Provide the [x, y] coordinate of the cell's center where the given text is located.  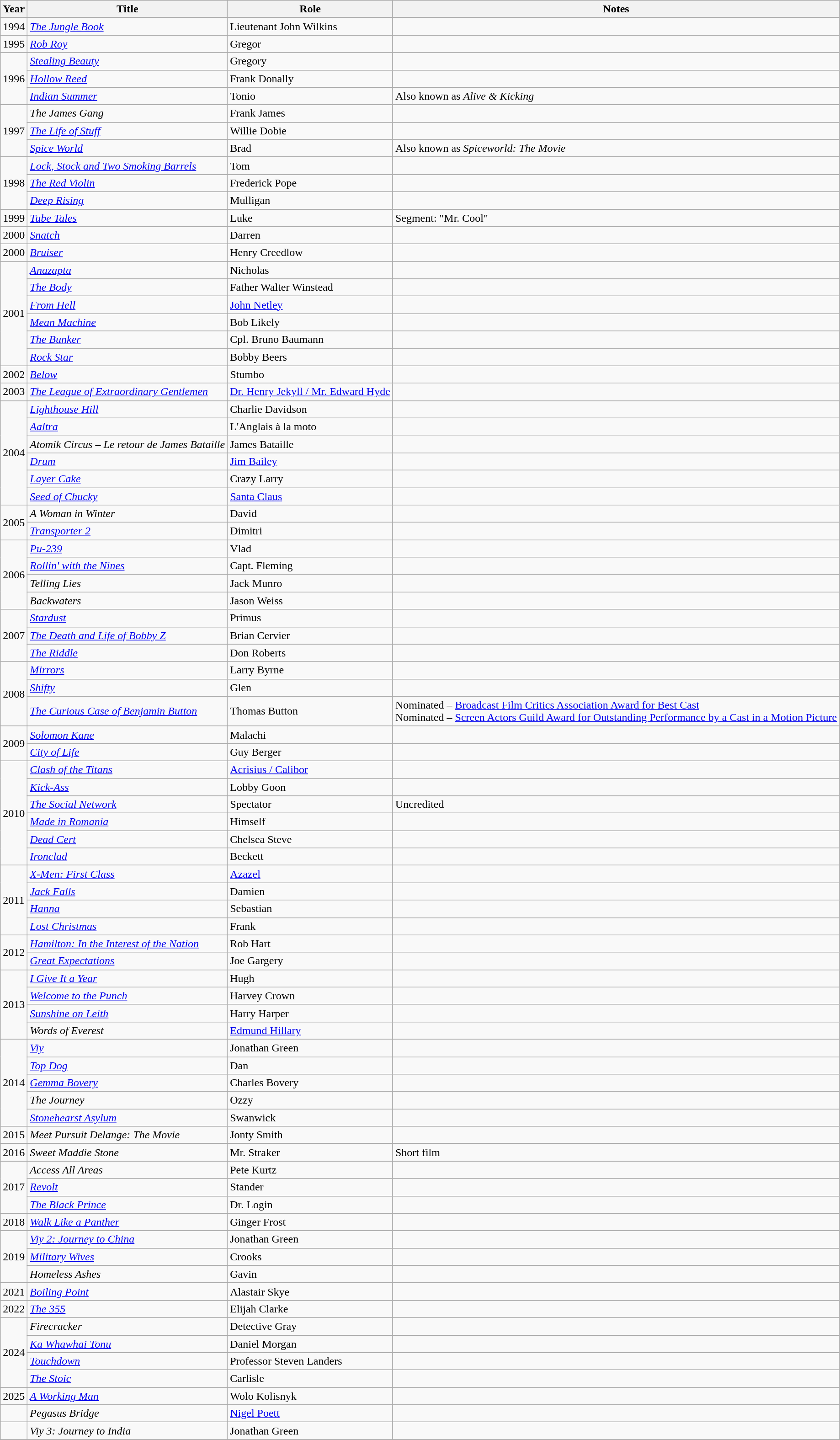
The Jungle Book [128, 27]
The 355 [128, 1309]
Jack Falls [128, 891]
2018 [14, 1222]
Pu-239 [128, 549]
Short film [616, 1152]
Beckett [310, 857]
2016 [14, 1152]
Ironclad [128, 857]
2015 [14, 1135]
Access All Areas [128, 1170]
Viy 2: Journey to China [128, 1239]
Joe Gargery [310, 961]
Also known as Spiceworld: The Movie [616, 148]
Jason Weiss [310, 601]
Snatch [128, 235]
Cpl. Bruno Baumann [310, 340]
2013 [14, 1004]
Rollin' with the Nines [128, 566]
Kick-Ass [128, 787]
Below [128, 374]
Gemma Bovery [128, 1083]
Top Dog [128, 1066]
Jack Munro [310, 583]
2005 [14, 523]
The Curious Case of Benjamin Button [128, 711]
Crooks [310, 1257]
2021 [14, 1291]
Segment: "Mr. Cool" [616, 218]
Rob Roy [128, 44]
2012 [14, 952]
Dr. Henry Jekyll / Mr. Edward Hyde [310, 392]
Made in Romania [128, 822]
The Journey [128, 1100]
Spectator [310, 805]
2003 [14, 392]
1997 [14, 131]
Rob Hart [310, 944]
X-Men: First Class [128, 874]
Year [14, 9]
Walk Like a Panther [128, 1222]
Hollow Reed [128, 79]
Brian Cervier [310, 635]
Frank [310, 926]
Larry Byrne [310, 670]
Professor Steven Landers [310, 1361]
Lock, Stock and Two Smoking Barrels [128, 165]
Title [128, 9]
2006 [14, 575]
Viy [128, 1048]
Henry Creedlow [310, 253]
Rock Star [128, 357]
Tom [310, 165]
I Give It a Year [128, 978]
Stonehearst Asylum [128, 1118]
Daniel Morgan [310, 1344]
Azazel [310, 874]
Guy Berger [310, 752]
Hamilton: In the Interest of the Nation [128, 944]
Malachi [310, 735]
Elijah Clarke [310, 1309]
Frederick Pope [310, 183]
Welcome to the Punch [128, 996]
The League of Extraordinary Gentlemen [128, 392]
Stumbo [310, 374]
Himself [310, 822]
Charles Bovery [310, 1083]
Hanna [128, 909]
Tube Tales [128, 218]
Sweet Maddie Stone [128, 1152]
David [310, 514]
Detective Gray [310, 1326]
Boiling Point [128, 1291]
Thomas Button [310, 711]
1995 [14, 44]
Willie Dobie [310, 131]
Alastair Skye [310, 1291]
The Body [128, 288]
Ozzy [310, 1100]
Lieutenant John Wilkins [310, 27]
Gregory [310, 61]
Backwaters [128, 601]
2002 [14, 374]
Meet Pursuit Delange: The Movie [128, 1135]
2017 [14, 1187]
The Black Prince [128, 1205]
1998 [14, 183]
Bobby Beers [310, 357]
2014 [14, 1083]
Vlad [310, 549]
Jonty Smith [310, 1135]
Anazapta [128, 270]
Indian Summer [128, 96]
The James Gang [128, 113]
Edmund Hillary [310, 1030]
1994 [14, 27]
Charlie Davidson [310, 409]
L'Anglais à la moto [310, 427]
The Social Network [128, 805]
Don Roberts [310, 653]
2009 [14, 743]
1999 [14, 218]
Firecracker [128, 1326]
Luke [310, 218]
Lost Christmas [128, 926]
Dan [310, 1066]
2025 [14, 1396]
Pete Kurtz [310, 1170]
Homeless Ashes [128, 1274]
Nigel Poett [310, 1413]
Stardust [128, 618]
A Working Man [128, 1396]
Great Expectations [128, 961]
The Stoic [128, 1379]
Damien [310, 891]
From Hell [128, 305]
Mirrors [128, 670]
Mulligan [310, 200]
The Red Violin [128, 183]
City of Life [128, 752]
Wolo Kolisnyk [310, 1396]
Frank Donally [310, 79]
Hugh [310, 978]
Shifty [128, 688]
Lighthouse Hill [128, 409]
Stealing Beauty [128, 61]
Aaltra [128, 427]
Swanwick [310, 1118]
Deep Rising [128, 200]
Layer Cake [128, 479]
Sebastian [310, 909]
Spice World [128, 148]
Touchdown [128, 1361]
Carlisle [310, 1379]
Role [310, 9]
Telling Lies [128, 583]
Pegasus Bridge [128, 1413]
Mean Machine [128, 322]
Glen [310, 688]
The Bunker [128, 340]
2022 [14, 1309]
2001 [14, 314]
Also known as Alive & Kicking [616, 96]
Chelsea Steve [310, 839]
Notes [616, 9]
Harvey Crown [310, 996]
Brad [310, 148]
Clash of the Titans [128, 769]
Gavin [310, 1274]
Darren [310, 235]
2004 [14, 453]
Stander [310, 1187]
Revolt [128, 1187]
Capt. Fleming [310, 566]
Atomik Circus – Le retour de James Bataille [128, 444]
Solomon Kane [128, 735]
2024 [14, 1352]
Dimitri [310, 531]
Santa Claus [310, 496]
Dead Cert [128, 839]
1996 [14, 79]
Ka Whawhai Tonu [128, 1344]
2010 [14, 813]
Sunshine on Leith [128, 1013]
Lobby Goon [310, 787]
Father Walter Winstead [310, 288]
Transporter 2 [128, 531]
The Death and Life of Bobby Z [128, 635]
Harry Harper [310, 1013]
Words of Everest [128, 1030]
John Netley [310, 305]
The Riddle [128, 653]
Drum [128, 461]
2011 [14, 900]
James Bataille [310, 444]
Uncredited [616, 805]
2007 [14, 635]
Frank James [310, 113]
Jim Bailey [310, 461]
2019 [14, 1257]
Bob Likely [310, 322]
Bruiser [128, 253]
Ginger Frost [310, 1222]
The Life of Stuff [128, 131]
Seed of Chucky [128, 496]
Dr. Login [310, 1205]
A Woman in Winter [128, 514]
Gregor [310, 44]
Primus [310, 618]
Acrisius / Calibor [310, 769]
2008 [14, 694]
Mr. Straker [310, 1152]
Tonio [310, 96]
Nicholas [310, 270]
Crazy Larry [310, 479]
Viy 3: Journey to India [128, 1431]
Military Wives [128, 1257]
